Search for the cell housing the specified text and yield its [X, Y] center coordinate. 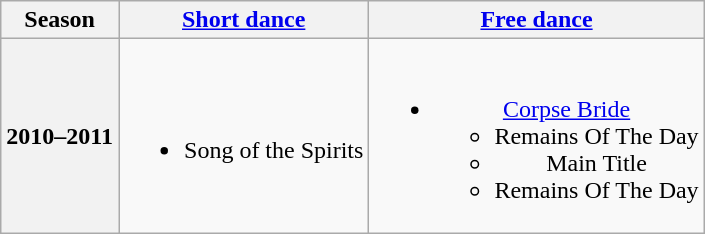
2010–2011 [60, 136]
Song of the Spirits [243, 136]
Corpse Bride Remains Of The DayMain TitleRemains Of The Day [536, 136]
Season [60, 20]
Free dance [536, 20]
Short dance [243, 20]
